Scan for the cell matching the given text and deliver its (x, y) coordinate at center. 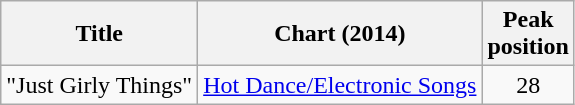
Chart (2014) (340, 34)
"Just Girly Things" (100, 85)
Peakposition (528, 34)
Title (100, 34)
28 (528, 85)
Hot Dance/Electronic Songs (340, 85)
